Locate the cell with the specified text and output its (X, Y) center coordinate. 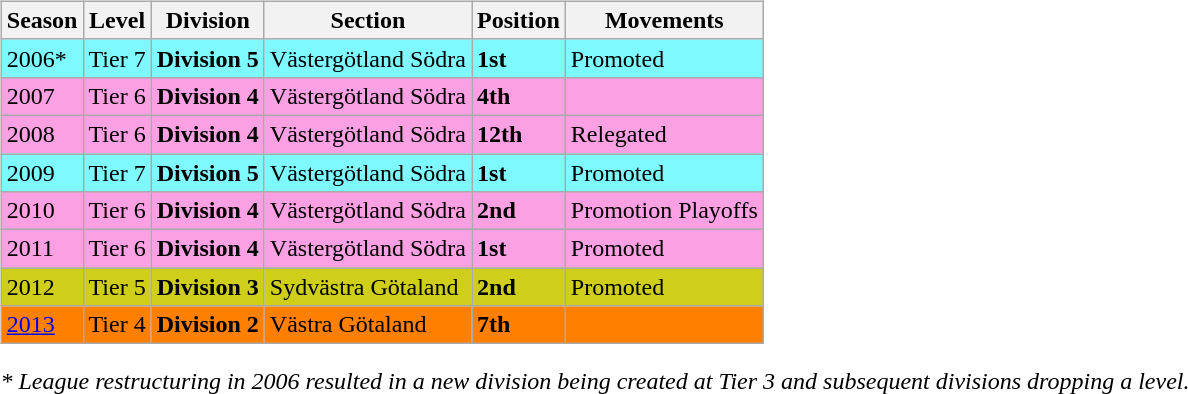
4th (519, 96)
Division (208, 20)
2012 (42, 287)
2008 (42, 134)
Västra Götaland (368, 325)
2007 (42, 96)
Division 2 (208, 325)
7th (519, 325)
Section (368, 20)
2011 (42, 249)
2013 (42, 325)
Season (42, 20)
Promotion Playoffs (664, 211)
2009 (42, 173)
2006* (42, 58)
Tier 5 (117, 287)
Level (117, 20)
Sydvästra Götaland (368, 287)
Division 3 (208, 287)
Movements (664, 20)
Position (519, 20)
Relegated (664, 134)
Tier 4 (117, 325)
12th (519, 134)
2010 (42, 211)
